Scan for the cell matching the given text and deliver its (X, Y) coordinate at center. 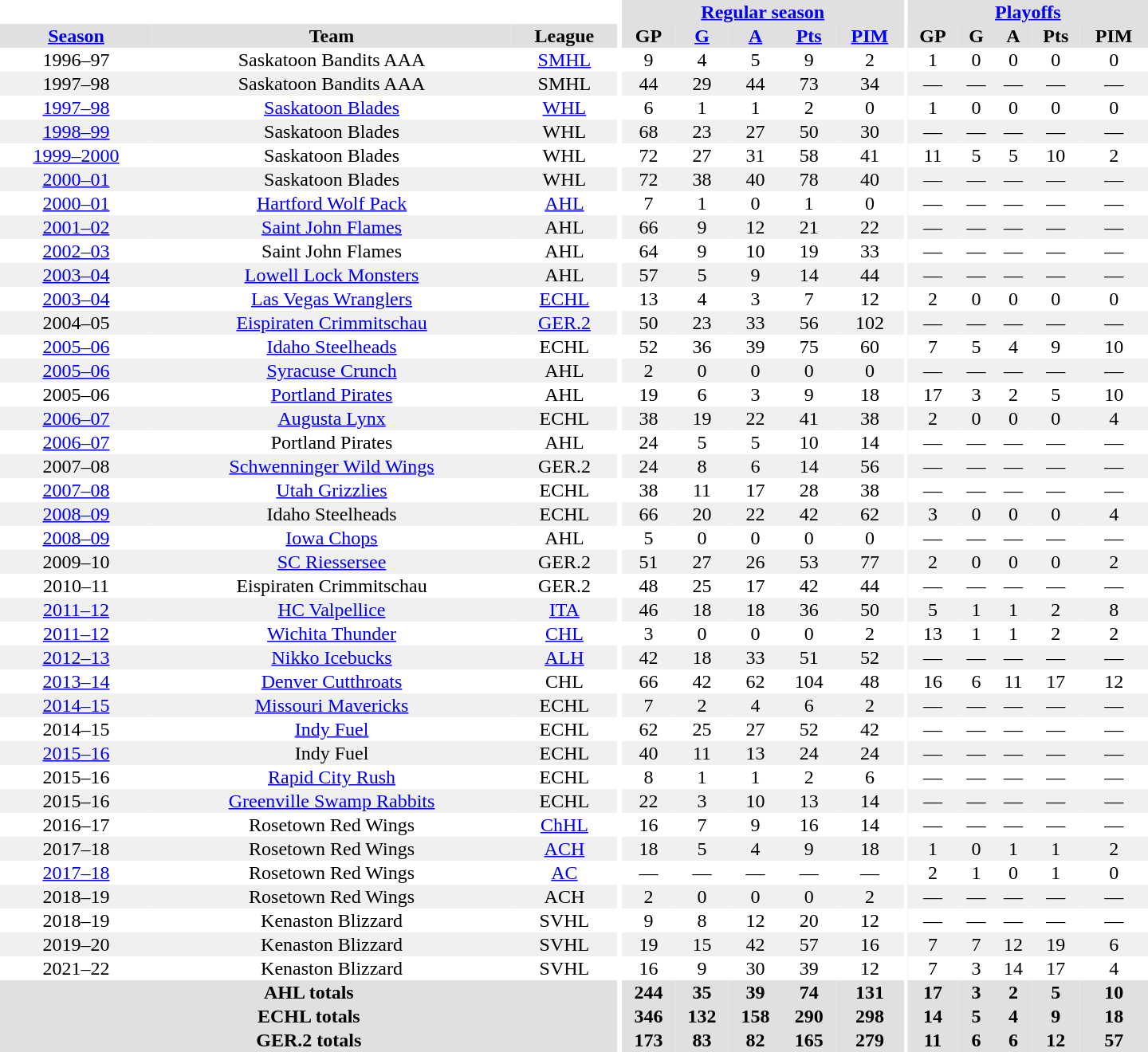
77 (869, 562)
165 (808, 1040)
1998–99 (77, 131)
ALH (564, 657)
58 (808, 155)
75 (808, 347)
279 (869, 1040)
ChHL (564, 825)
2019–20 (77, 944)
60 (869, 347)
31 (756, 155)
173 (649, 1040)
Regular season (763, 12)
132 (702, 1016)
Rapid City Rush (332, 777)
2012–13 (77, 657)
ITA (564, 610)
2002–03 (77, 251)
Syracuse Crunch (332, 371)
HC Valpellice (332, 610)
Greenville Swamp Rabbits (332, 801)
Hartford Wolf Pack (332, 203)
74 (808, 992)
AHL totals (309, 992)
League (564, 36)
102 (869, 323)
2016–17 (77, 825)
2004–05 (77, 323)
15 (702, 944)
64 (649, 251)
29 (702, 84)
46 (649, 610)
244 (649, 992)
Wichita Thunder (332, 634)
131 (869, 992)
2001–02 (77, 227)
53 (808, 562)
290 (808, 1016)
21 (808, 227)
2010–11 (77, 586)
Utah Grizzlies (332, 490)
298 (869, 1016)
Team (332, 36)
83 (702, 1040)
Lowell Lock Monsters (332, 275)
104 (808, 681)
82 (756, 1040)
GER.2 totals (309, 1040)
Schwenninger Wild Wings (332, 466)
73 (808, 84)
1996–97 (77, 60)
2021–22 (77, 968)
Iowa Chops (332, 538)
26 (756, 562)
78 (808, 179)
35 (702, 992)
ECHL totals (309, 1016)
34 (869, 84)
2013–14 (77, 681)
346 (649, 1016)
Playoffs (1028, 12)
AC (564, 873)
Denver Cutthroats (332, 681)
SC Riessersee (332, 562)
Nikko Icebucks (332, 657)
68 (649, 131)
28 (808, 490)
Las Vegas Wranglers (332, 299)
Season (77, 36)
Augusta Lynx (332, 418)
158 (756, 1016)
Missouri Mavericks (332, 705)
2009–10 (77, 562)
1999–2000 (77, 155)
